For the text-containing cell, return its midpoint in (x, y) coordinate format. 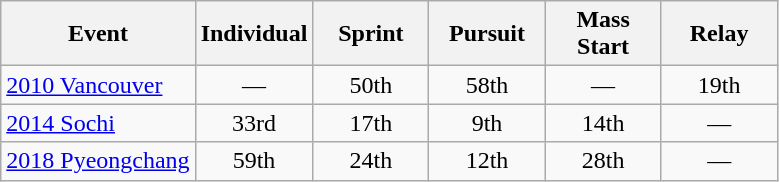
Event (98, 34)
24th (371, 161)
Mass Start (603, 34)
Pursuit (487, 34)
19th (719, 85)
Sprint (371, 34)
14th (603, 123)
28th (603, 161)
12th (487, 161)
58th (487, 85)
50th (371, 85)
9th (487, 123)
Relay (719, 34)
2010 Vancouver (98, 85)
2018 Pyeongchang (98, 161)
17th (371, 123)
33rd (254, 123)
59th (254, 161)
Individual (254, 34)
2014 Sochi (98, 123)
